Capture the cell that displays the provided text and extract its (X, Y) central coordinate. 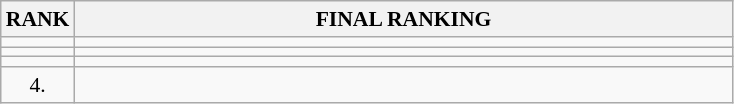
RANK (38, 19)
4. (38, 85)
FINAL RANKING (403, 19)
